Determine the (X, Y) coordinate at the center of the cell enclosing the given text.  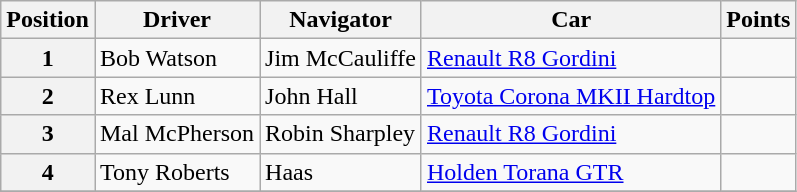
Car (570, 20)
Navigator (341, 20)
Points (758, 20)
Jim McCauliffe (341, 58)
Mal McPherson (176, 134)
1 (48, 58)
3 (48, 134)
2 (48, 96)
Tony Roberts (176, 172)
4 (48, 172)
John Hall (341, 96)
Robin Sharpley (341, 134)
Position (48, 20)
Holden Torana GTR (570, 172)
Bob Watson (176, 58)
Rex Lunn (176, 96)
Haas (341, 172)
Driver (176, 20)
Toyota Corona MKII Hardtop (570, 96)
